Capture the cell that displays the provided text and extract its (x, y) central coordinate. 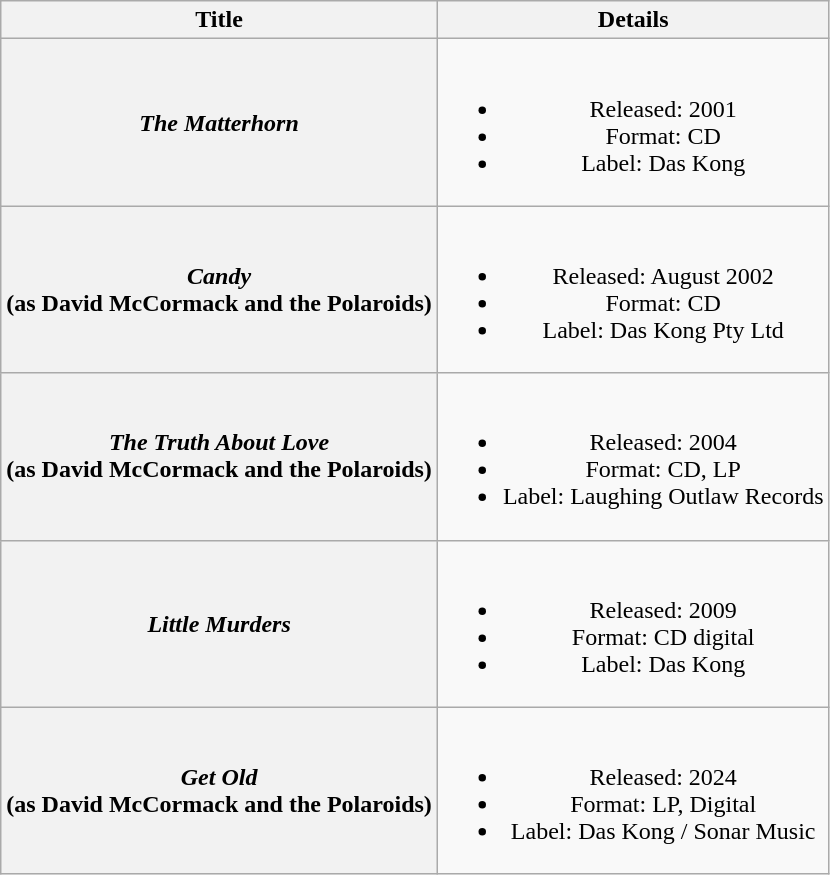
The Truth About Love (as David McCormack and the Polaroids) (220, 456)
Little Murders (220, 624)
Released: 2024Format: LP, DigitalLabel: Das Kong / Sonar Music (633, 790)
Candy (as David McCormack and the Polaroids) (220, 290)
Released: August 2002Format: CDLabel: Das Kong Pty Ltd (633, 290)
The Matterhorn (220, 122)
Released: 2009Format: CD digitalLabel: Das Kong (633, 624)
Details (633, 20)
Get Old (as David McCormack and the Polaroids) (220, 790)
Title (220, 20)
Released: 2004Format: CD, LPLabel: Laughing Outlaw Records (633, 456)
Released: 2001Format: CDLabel: Das Kong (633, 122)
